For the text-containing cell, return its midpoint in [X, Y] coordinate format. 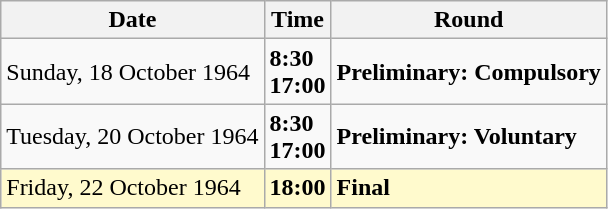
Round [468, 20]
18:00 [298, 188]
Preliminary: Compulsory [468, 72]
Friday, 22 October 1964 [132, 188]
Tuesday, 20 October 1964 [132, 136]
Sunday, 18 October 1964 [132, 72]
Time [298, 20]
Final [468, 188]
Date [132, 20]
Preliminary: Voluntary [468, 136]
